Capture the cell that displays the provided text and extract its (X, Y) central coordinate. 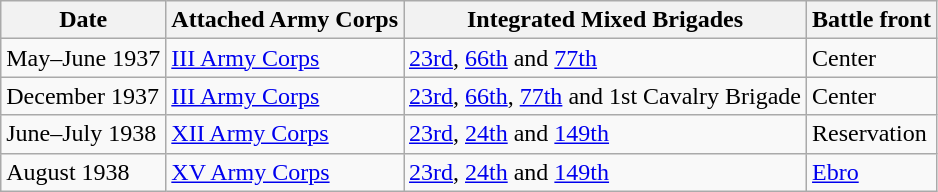
August 1938 (84, 172)
December 1937 (84, 96)
Ebro (872, 172)
Reservation (872, 134)
Date (84, 20)
June–July 1938 (84, 134)
Attached Army Corps (285, 20)
Integrated Mixed Brigades (606, 20)
May–June 1937 (84, 58)
23rd, 66th, 77th and 1st Cavalry Brigade (606, 96)
XII Army Corps (285, 134)
Battle front (872, 20)
XV Army Corps (285, 172)
23rd, 66th and 77th (606, 58)
